Output the [x, y] coordinate of the center of the cell containing the given text.  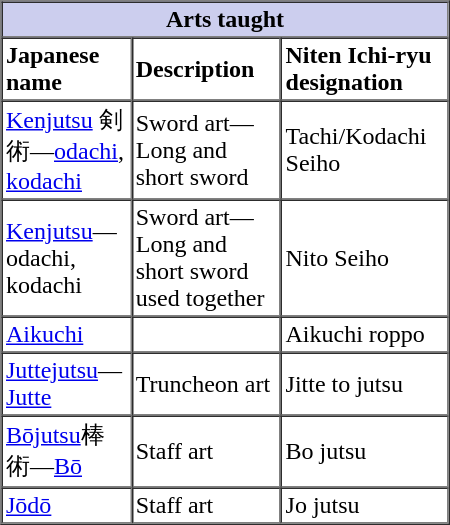
Bo jutsu [364, 452]
Jōdō [67, 506]
Japanese name [67, 70]
Sword art—Long and short sword used together [206, 258]
Sword art—Long and short sword [206, 150]
Aikuchi roppo [364, 334]
Jo jutsu [364, 506]
Kenjutsu 剣術—odachi, kodachi [67, 150]
Niten Ichi-ryu designation [364, 70]
Description [206, 70]
Jitte to jutsu [364, 384]
Nito Seiho [364, 258]
Truncheon art [206, 384]
Tachi/Kodachi Seiho [364, 150]
Arts taught [226, 20]
Bōjutsu棒術—Bō [67, 452]
Aikuchi [67, 334]
Kenjutsu—odachi, kodachi [67, 258]
Juttejutsu—Jutte [67, 384]
